Detect which cell encompasses the target text, then output its (x, y) center coordinate. 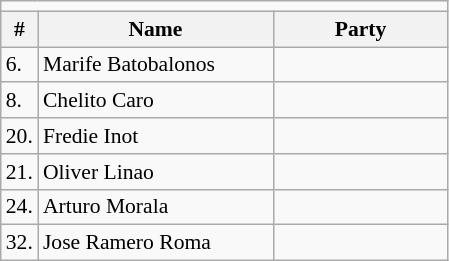
32. (20, 243)
Name (156, 29)
Oliver Linao (156, 172)
20. (20, 136)
Arturo Morala (156, 207)
24. (20, 207)
8. (20, 101)
Marife Batobalonos (156, 65)
Party (360, 29)
Jose Ramero Roma (156, 243)
# (20, 29)
21. (20, 172)
6. (20, 65)
Chelito Caro (156, 101)
Fredie Inot (156, 136)
